Find where the given text appears and provide that cell's center as [X, Y] coordinate. 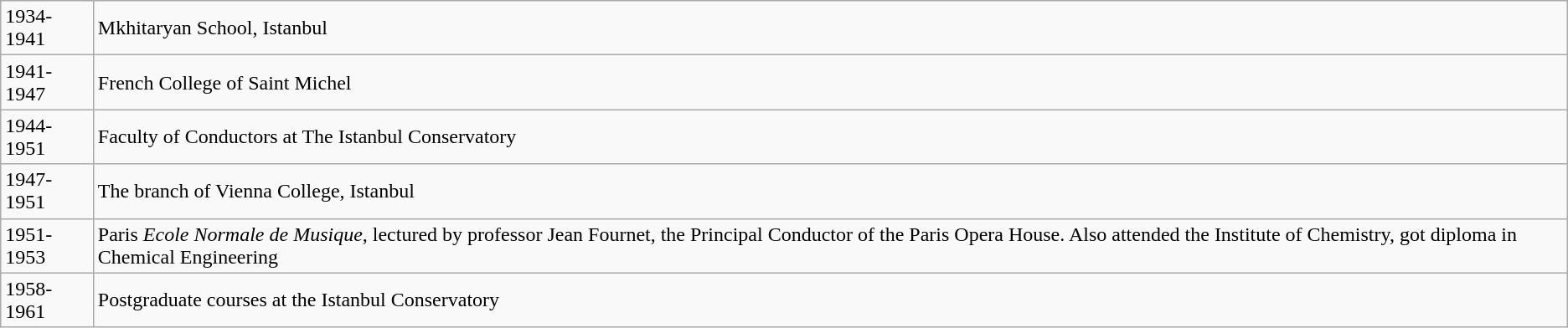
Faculty of Conductors at The Istanbul Conservatory [830, 137]
1951-1953 [47, 246]
Mkhitaryan School, Istanbul [830, 28]
French College of Saint Michel [830, 82]
1944-1951 [47, 137]
1947-1951 [47, 191]
1934-1941 [47, 28]
1941-1947 [47, 82]
1958-1961 [47, 300]
Postgraduate courses at the Istanbul Conservatory [830, 300]
The branch of Vienna College, Istanbul [830, 191]
